Extract the [x, y] coordinate from the center of the cell holding the provided text.  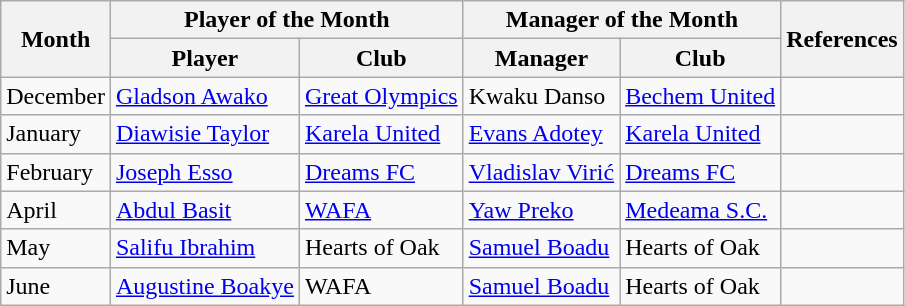
Vladislav Virić [541, 172]
June [56, 286]
February [56, 172]
Joseph Esso [204, 172]
Player of the Month [286, 20]
Manager of the Month [622, 20]
Evans Adotey [541, 134]
Great Olympics [381, 96]
April [56, 210]
Salifu Ibrahim [204, 248]
Bechem United [700, 96]
Yaw Preko [541, 210]
Gladson Awako [204, 96]
Augustine Boakye [204, 286]
December [56, 96]
January [56, 134]
Player [204, 58]
Abdul Basit [204, 210]
References [842, 39]
Diawisie Taylor [204, 134]
Month [56, 39]
May [56, 248]
Manager [541, 58]
Medeama S.C. [700, 210]
Kwaku Danso [541, 96]
